Detect which cell encompasses the target text, then output its (x, y) center coordinate. 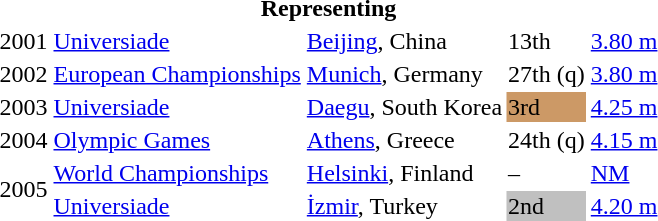
13th (547, 41)
Munich, Germany (404, 74)
Helsinki, Finland (404, 173)
– (547, 173)
Athens, Greece (404, 140)
Olympic Games (177, 140)
World Championships (177, 173)
24th (q) (547, 140)
2nd (547, 206)
27th (q) (547, 74)
3rd (547, 107)
İzmir, Turkey (404, 206)
European Championships (177, 74)
Daegu, South Korea (404, 107)
Beijing, China (404, 41)
